Return (X, Y) of the center of cell containing provided text 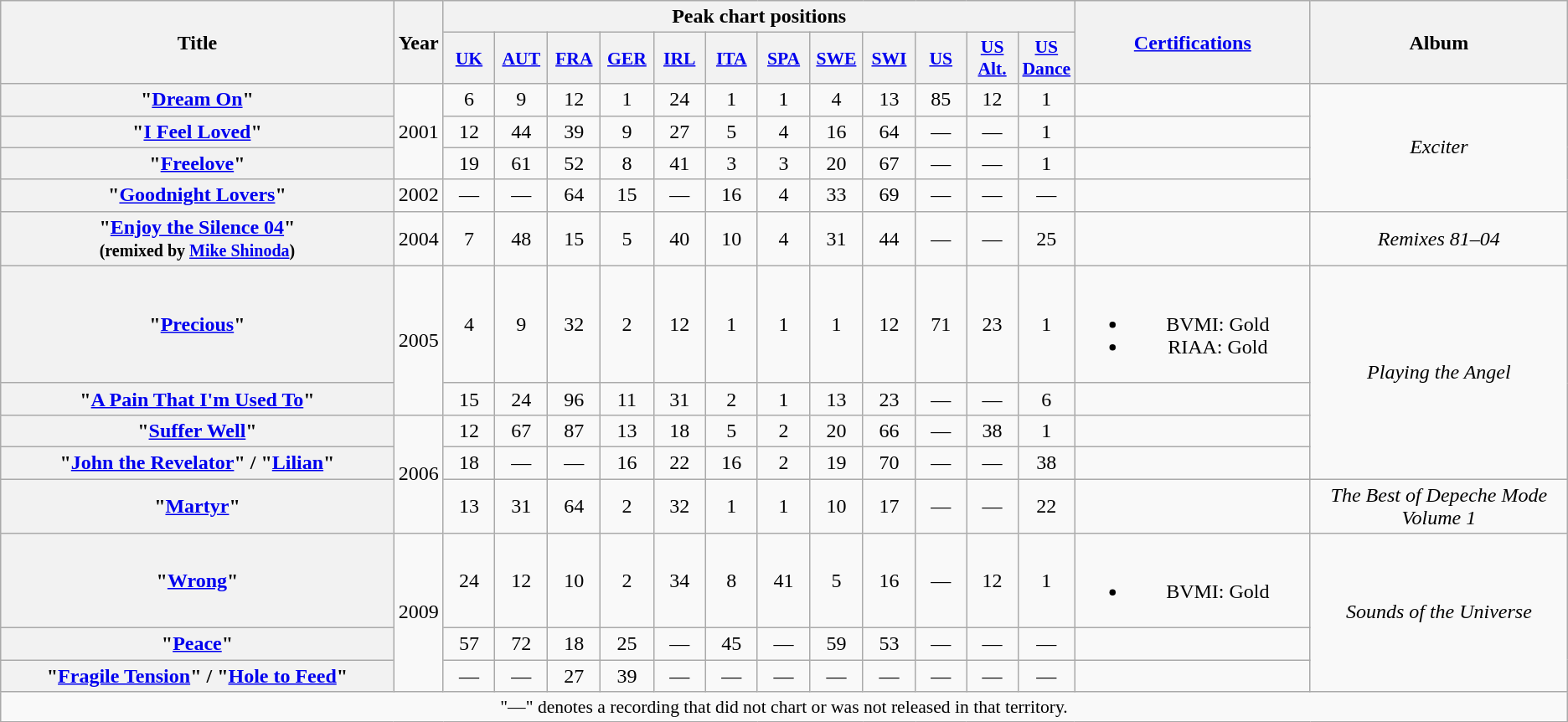
66 (890, 431)
96 (575, 399)
The Best of Depeche ModeVolume 1 (1439, 506)
"Fragile Tension" / "Hole to Feed" (198, 676)
BVMI: GoldRIAA: Gold (1193, 324)
Year (419, 42)
59 (836, 644)
BVMI: Gold (1193, 581)
71 (941, 324)
72 (521, 644)
USAlt. (993, 59)
Album (1439, 42)
FRA (575, 59)
Title (198, 42)
85 (941, 100)
17 (890, 506)
"Enjoy the Silence 04"(remixed by Mike Shinoda) (198, 238)
"Freelove" (198, 163)
"John the Revelator" / "Lilian" (198, 462)
69 (890, 195)
57 (469, 644)
SWE (836, 59)
"Dream On" (198, 100)
2001 (419, 132)
"—" denotes a recording that did not chart or was not released in that territory. (784, 707)
USDance (1046, 59)
2004 (419, 238)
70 (890, 462)
2005 (419, 340)
2002 (419, 195)
GER (627, 59)
11 (627, 399)
"I Feel Loved" (198, 132)
"Wrong" (198, 581)
53 (890, 644)
61 (521, 163)
33 (836, 195)
40 (679, 238)
US (941, 59)
SWI (890, 59)
52 (575, 163)
"Goodnight Lovers" (198, 195)
Peak chart positions (759, 17)
"Peace" (198, 644)
ITA (731, 59)
Certifications (1193, 42)
2009 (419, 613)
7 (469, 238)
SPA (783, 59)
45 (731, 644)
"Precious" (198, 324)
34 (679, 581)
Sounds of the Universe (1439, 613)
AUT (521, 59)
"Martyr" (198, 506)
IRL (679, 59)
Playing the Angel (1439, 372)
Remixes 81–04 (1439, 238)
Exciter (1439, 147)
"Suffer Well" (198, 431)
"A Pain That I'm Used To" (198, 399)
48 (521, 238)
UK (469, 59)
2006 (419, 474)
87 (575, 431)
